Capture the cell that displays the provided text and extract its [X, Y] central coordinate. 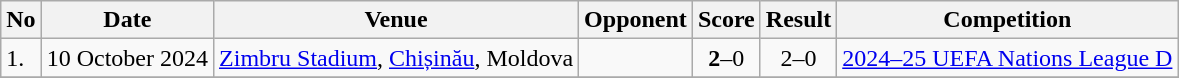
10 October 2024 [127, 58]
2024–25 UEFA Nations League D [1008, 58]
Zimbru Stadium, Chișinău, Moldova [396, 58]
Result [798, 20]
Competition [1008, 20]
1. [21, 58]
Date [127, 20]
Opponent [636, 20]
Score [726, 20]
No [21, 20]
Venue [396, 20]
